Determine the (x, y) coordinate at the center of the cell enclosing the given text.  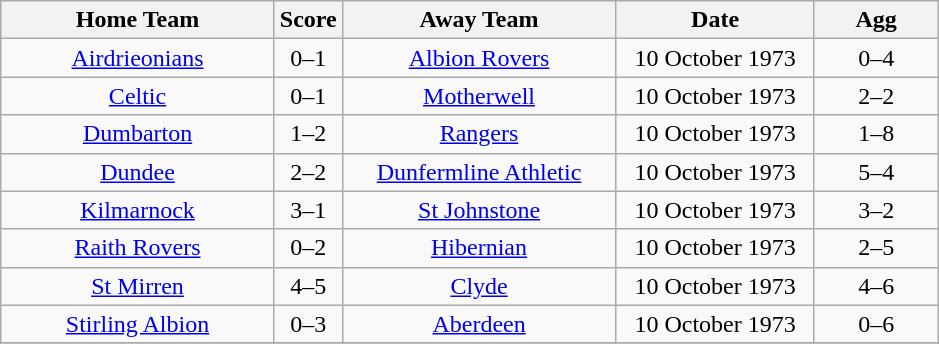
St Mirren (138, 286)
Raith Rovers (138, 248)
Home Team (138, 20)
Hibernian (479, 248)
2–5 (876, 248)
3–1 (308, 210)
Celtic (138, 96)
0–4 (876, 58)
Date (716, 20)
5–4 (876, 172)
4–5 (308, 286)
Dumbarton (138, 134)
0–6 (876, 324)
4–6 (876, 286)
Clyde (479, 286)
Kilmarnock (138, 210)
Motherwell (479, 96)
0–3 (308, 324)
Agg (876, 20)
1–8 (876, 134)
Stirling Albion (138, 324)
3–2 (876, 210)
Score (308, 20)
0–2 (308, 248)
Aberdeen (479, 324)
Dundee (138, 172)
Away Team (479, 20)
Dunfermline Athletic (479, 172)
1–2 (308, 134)
Airdrieonians (138, 58)
Rangers (479, 134)
Albion Rovers (479, 58)
St Johnstone (479, 210)
